For the text-containing cell, return its midpoint in [x, y] coordinate format. 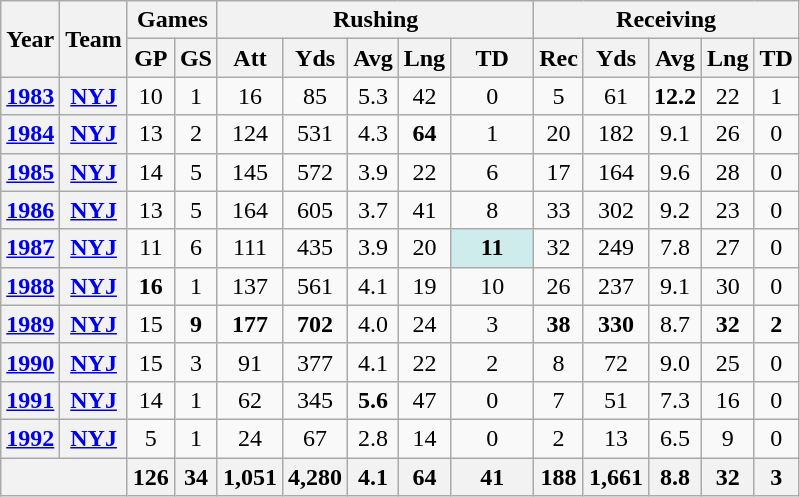
GP [150, 58]
124 [250, 134]
4.3 [374, 134]
9.2 [674, 210]
1,051 [250, 477]
4,280 [316, 477]
27 [728, 248]
145 [250, 172]
111 [250, 248]
47 [424, 400]
51 [616, 400]
72 [616, 362]
1990 [30, 362]
25 [728, 362]
435 [316, 248]
17 [559, 172]
6.5 [674, 438]
4.0 [374, 324]
531 [316, 134]
1992 [30, 438]
7.8 [674, 248]
30 [728, 286]
345 [316, 400]
5.3 [374, 96]
8.7 [674, 324]
330 [616, 324]
42 [424, 96]
1987 [30, 248]
1984 [30, 134]
GS [196, 58]
34 [196, 477]
61 [616, 96]
1985 [30, 172]
85 [316, 96]
Receiving [666, 20]
2.8 [374, 438]
23 [728, 210]
561 [316, 286]
377 [316, 362]
126 [150, 477]
1986 [30, 210]
1988 [30, 286]
Rec [559, 58]
1983 [30, 96]
8.8 [674, 477]
19 [424, 286]
249 [616, 248]
62 [250, 400]
702 [316, 324]
91 [250, 362]
302 [616, 210]
67 [316, 438]
3.7 [374, 210]
177 [250, 324]
Rushing [375, 20]
572 [316, 172]
12.2 [674, 96]
33 [559, 210]
7.3 [674, 400]
9.0 [674, 362]
188 [559, 477]
38 [559, 324]
1989 [30, 324]
1,661 [616, 477]
1991 [30, 400]
7 [559, 400]
28 [728, 172]
237 [616, 286]
Year [30, 39]
182 [616, 134]
605 [316, 210]
5.6 [374, 400]
137 [250, 286]
Games [172, 20]
9.6 [674, 172]
Team [94, 39]
Att [250, 58]
